Capture the cell that displays the provided text and extract its (x, y) central coordinate. 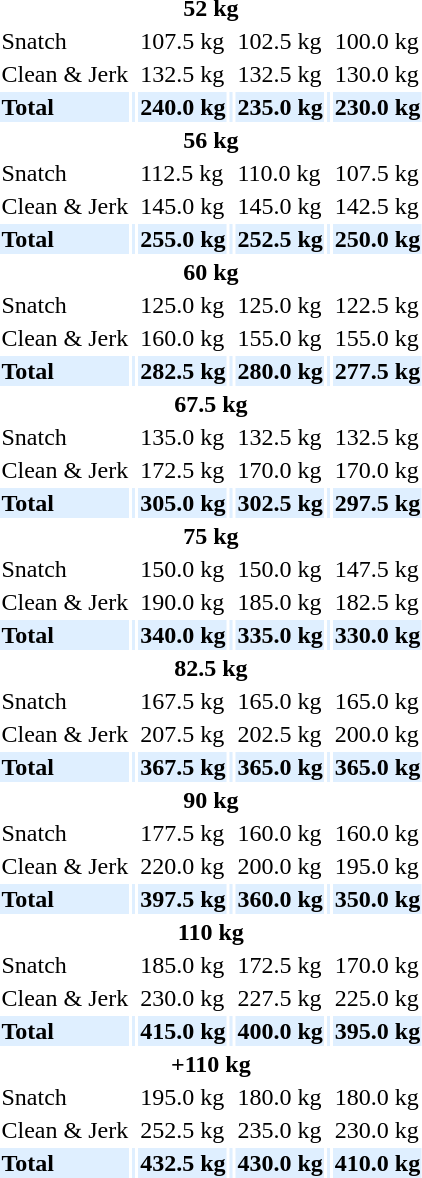
395.0 kg (377, 1031)
240.0 kg (183, 107)
+110 kg (211, 1064)
227.5 kg (280, 998)
130.0 kg (377, 74)
202.5 kg (280, 734)
110 kg (211, 932)
75 kg (211, 536)
225.0 kg (377, 998)
277.5 kg (377, 371)
220.0 kg (183, 866)
367.5 kg (183, 767)
360.0 kg (280, 899)
430.0 kg (280, 1163)
142.5 kg (377, 206)
302.5 kg (280, 503)
135.0 kg (183, 437)
255.0 kg (183, 239)
350.0 kg (377, 899)
432.5 kg (183, 1163)
147.5 kg (377, 569)
340.0 kg (183, 635)
100.0 kg (377, 41)
67.5 kg (211, 404)
397.5 kg (183, 899)
250.0 kg (377, 239)
177.5 kg (183, 833)
90 kg (211, 800)
112.5 kg (183, 173)
335.0 kg (280, 635)
297.5 kg (377, 503)
207.5 kg (183, 734)
82.5 kg (211, 668)
330.0 kg (377, 635)
415.0 kg (183, 1031)
305.0 kg (183, 503)
182.5 kg (377, 602)
410.0 kg (377, 1163)
56 kg (211, 140)
102.5 kg (280, 41)
400.0 kg (280, 1031)
122.5 kg (377, 305)
190.0 kg (183, 602)
110.0 kg (280, 173)
60 kg (211, 272)
280.0 kg (280, 371)
282.5 kg (183, 371)
167.5 kg (183, 701)
